Find where the given text appears and provide that cell's center as (x, y) coordinate. 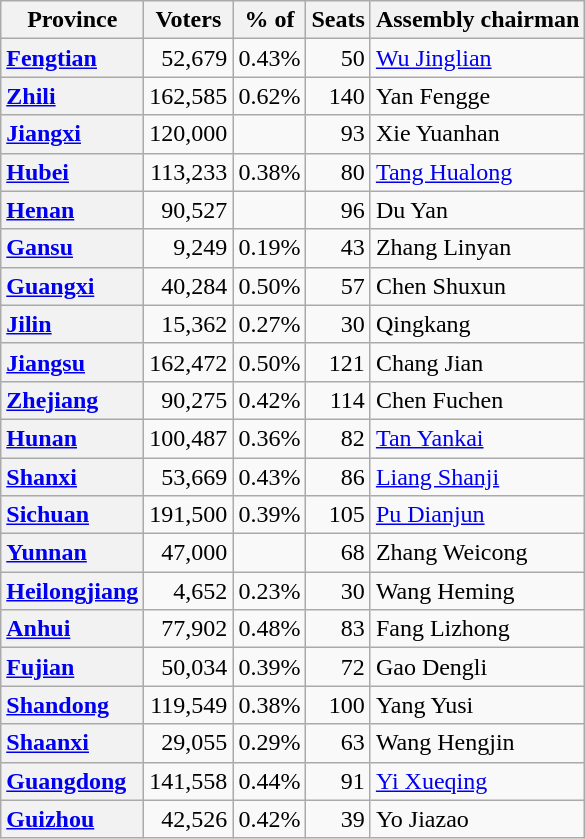
43 (338, 248)
Hubei (72, 172)
Henan (72, 210)
0.29% (270, 743)
119,549 (188, 705)
114 (338, 400)
0.62% (270, 96)
80 (338, 172)
Gansu (72, 248)
68 (338, 553)
50,034 (188, 667)
57 (338, 286)
Hunan (72, 438)
63 (338, 743)
9,249 (188, 248)
47,000 (188, 553)
0.44% (270, 781)
Xie Yuanhan (477, 134)
Jiangsu (72, 362)
Fang Lizhong (477, 629)
15,362 (188, 324)
100,487 (188, 438)
42,526 (188, 819)
Shandong (72, 705)
Zhejiang (72, 400)
90,527 (188, 210)
Shaanxi (72, 743)
50 (338, 58)
% of (270, 20)
Chang Jian (477, 362)
83 (338, 629)
86 (338, 477)
Yan Fengge (477, 96)
Zhang Weicong (477, 553)
Tang Hualong (477, 172)
93 (338, 134)
Guizhou (72, 819)
Shanxi (72, 477)
Voters (188, 20)
Wu Jinglian (477, 58)
Jilin (72, 324)
121 (338, 362)
Sichuan (72, 515)
105 (338, 515)
Wang Heming (477, 591)
Anhui (72, 629)
39 (338, 819)
Wang Hengjin (477, 743)
Province (72, 20)
Fujian (72, 667)
140 (338, 96)
Liang Shanji (477, 477)
Yang Yusi (477, 705)
Chen Fuchen (477, 400)
40,284 (188, 286)
96 (338, 210)
Fengtian (72, 58)
0.23% (270, 591)
Zhang Linyan (477, 248)
72 (338, 667)
191,500 (188, 515)
52,679 (188, 58)
90,275 (188, 400)
Jiangxi (72, 134)
Yi Xueqing (477, 781)
100 (338, 705)
91 (338, 781)
4,652 (188, 591)
0.36% (270, 438)
Yo Jiazao (477, 819)
Pu Dianjun (477, 515)
162,472 (188, 362)
Heilongjiang (72, 591)
Tan Yankai (477, 438)
Chen Shuxun (477, 286)
53,669 (188, 477)
0.19% (270, 248)
113,233 (188, 172)
120,000 (188, 134)
Qingkang (477, 324)
82 (338, 438)
Zhili (72, 96)
0.48% (270, 629)
77,902 (188, 629)
Assembly chairman (477, 20)
Guangxi (72, 286)
Seats (338, 20)
0.27% (270, 324)
Guangdong (72, 781)
141,558 (188, 781)
29,055 (188, 743)
162,585 (188, 96)
Yunnan (72, 553)
Du Yan (477, 210)
Gao Dengli (477, 667)
